Detect which cell encompasses the target text, then output its (X, Y) center coordinate. 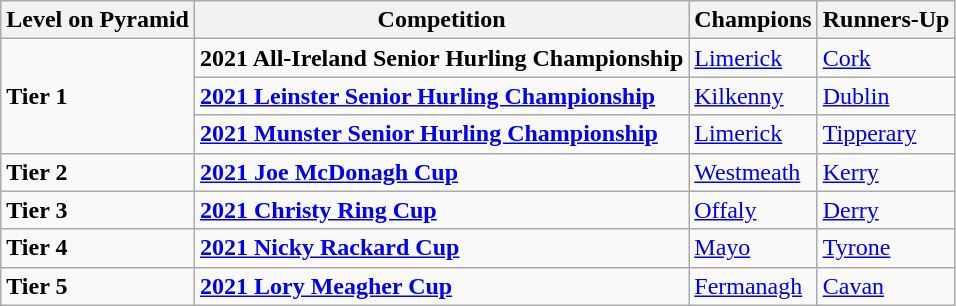
Westmeath (753, 172)
Tier 5 (98, 286)
2021 Nicky Rackard Cup (441, 248)
2021 All-Ireland Senior Hurling Championship (441, 58)
Level on Pyramid (98, 20)
Offaly (753, 210)
Dublin (886, 96)
Tier 4 (98, 248)
Kilkenny (753, 96)
2021 Lory Meagher Cup (441, 286)
2021 Christy Ring Cup (441, 210)
2021 Joe McDonagh Cup (441, 172)
Tier 2 (98, 172)
Derry (886, 210)
Tier 1 (98, 96)
Runners-Up (886, 20)
Kerry (886, 172)
2021 Leinster Senior Hurling Championship (441, 96)
Cavan (886, 286)
Tier 3 (98, 210)
Tyrone (886, 248)
Tipperary (886, 134)
2021 Munster Senior Hurling Championship (441, 134)
Fermanagh (753, 286)
Cork (886, 58)
Mayo (753, 248)
Competition (441, 20)
Champions (753, 20)
